Identify which cell holds the provided text, then report its (X, Y) central coordinate. 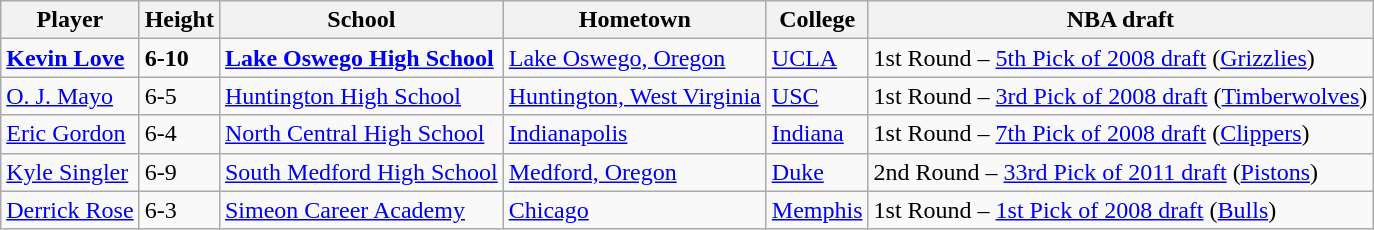
Huntington High School (361, 96)
1st Round – 3rd Pick of 2008 draft (Timberwolves) (1120, 96)
School (361, 20)
Lake Oswego High School (361, 58)
Memphis (817, 210)
6-10 (179, 58)
Derrick Rose (70, 210)
College (817, 20)
Medford, Oregon (634, 172)
6-4 (179, 134)
Chicago (634, 210)
Indiana (817, 134)
Player (70, 20)
South Medford High School (361, 172)
6-3 (179, 210)
NBA draft (1120, 20)
USC (817, 96)
Duke (817, 172)
Height (179, 20)
1st Round – 7th Pick of 2008 draft (Clippers) (1120, 134)
Huntington, West Virginia (634, 96)
6-9 (179, 172)
Simeon Career Academy (361, 210)
North Central High School (361, 134)
1st Round – 1st Pick of 2008 draft (Bulls) (1120, 210)
UCLA (817, 58)
O. J. Mayo (70, 96)
6-5 (179, 96)
Kyle Singler (70, 172)
1st Round – 5th Pick of 2008 draft (Grizzlies) (1120, 58)
Indianapolis (634, 134)
2nd Round – 33rd Pick of 2011 draft (Pistons) (1120, 172)
Lake Oswego, Oregon (634, 58)
Kevin Love (70, 58)
Hometown (634, 20)
Eric Gordon (70, 134)
